Locate the cell with the specified text and output its (X, Y) center coordinate. 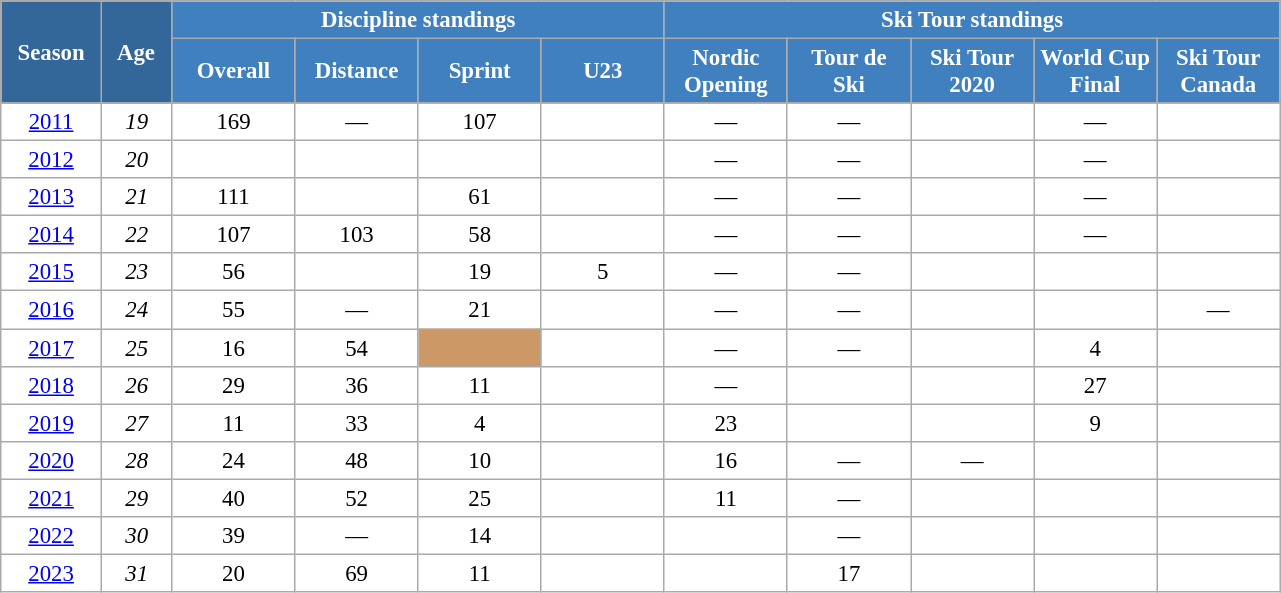
Ski TourCanada (1218, 72)
2013 (52, 197)
Ski Tour standings (972, 20)
Discipline standings (418, 20)
40 (234, 498)
2021 (52, 498)
55 (234, 310)
54 (356, 348)
56 (234, 273)
69 (356, 573)
39 (234, 536)
17 (848, 573)
9 (1096, 423)
2022 (52, 536)
48 (356, 460)
NordicOpening (726, 72)
10 (480, 460)
52 (356, 498)
169 (234, 122)
36 (356, 385)
22 (136, 235)
Age (136, 52)
Overall (234, 72)
2017 (52, 348)
Sprint (480, 72)
5 (602, 273)
Tour deSki (848, 72)
2023 (52, 573)
Distance (356, 72)
61 (480, 197)
30 (136, 536)
2018 (52, 385)
Ski Tour2020 (972, 72)
111 (234, 197)
26 (136, 385)
2016 (52, 310)
2019 (52, 423)
33 (356, 423)
103 (356, 235)
2020 (52, 460)
2011 (52, 122)
U23 (602, 72)
Season (52, 52)
World CupFinal (1096, 72)
14 (480, 536)
2014 (52, 235)
28 (136, 460)
31 (136, 573)
2012 (52, 160)
58 (480, 235)
2015 (52, 273)
